Find where the given text appears and provide that cell's center as (x, y) coordinate. 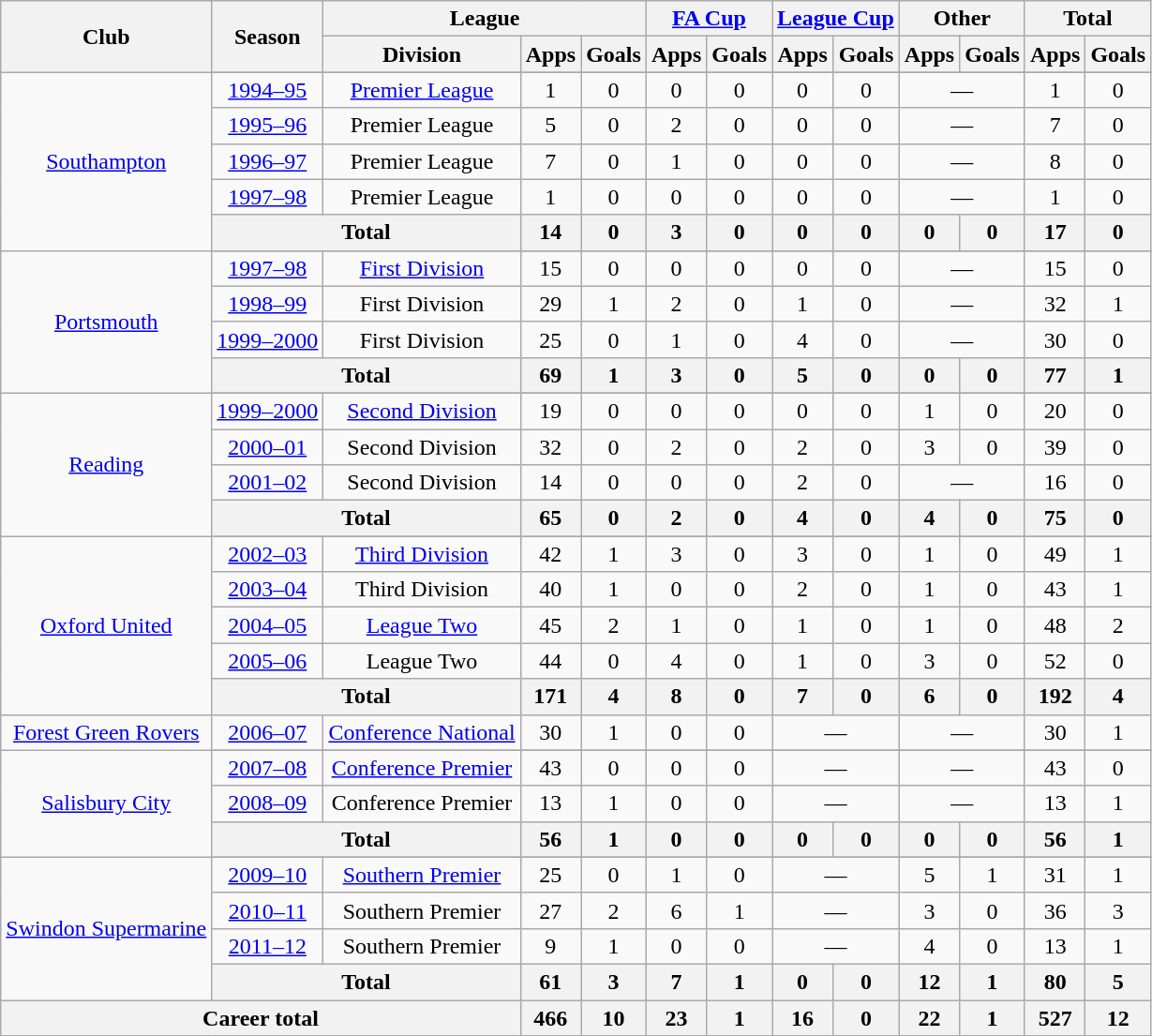
Club (107, 37)
2003–04 (268, 590)
44 (550, 661)
77 (1055, 375)
23 (676, 1017)
2009–10 (268, 875)
2002–03 (268, 554)
2006–07 (268, 732)
17 (1055, 233)
Forest Green Rovers (107, 732)
1996–97 (268, 161)
49 (1055, 554)
27 (550, 910)
Portsmouth (107, 322)
Reading (107, 464)
2001–02 (268, 483)
FA Cup (709, 19)
45 (550, 625)
19 (550, 411)
192 (1055, 697)
466 (550, 1017)
39 (1055, 447)
31 (1055, 875)
1994–95 (268, 90)
Oxford United (107, 625)
1995–96 (268, 126)
80 (1055, 982)
2005–06 (268, 661)
40 (550, 590)
2004–05 (268, 625)
171 (550, 697)
League Cup (836, 19)
22 (929, 1017)
20 (1055, 411)
Conference National (422, 732)
2000–01 (268, 447)
League (485, 19)
1998–99 (268, 304)
9 (550, 946)
10 (614, 1017)
69 (550, 375)
61 (550, 982)
48 (1055, 625)
2011–12 (268, 946)
36 (1055, 910)
52 (1055, 661)
29 (550, 304)
2007–08 (268, 768)
527 (1055, 1017)
Division (422, 54)
Swindon Supermarine (107, 928)
42 (550, 554)
Season (268, 37)
Career total (261, 1017)
Other (962, 19)
2008–09 (268, 803)
Salisbury City (107, 803)
65 (550, 518)
75 (1055, 518)
Southampton (107, 161)
2010–11 (268, 910)
